Scan for the cell matching the given text and deliver its (X, Y) coordinate at center. 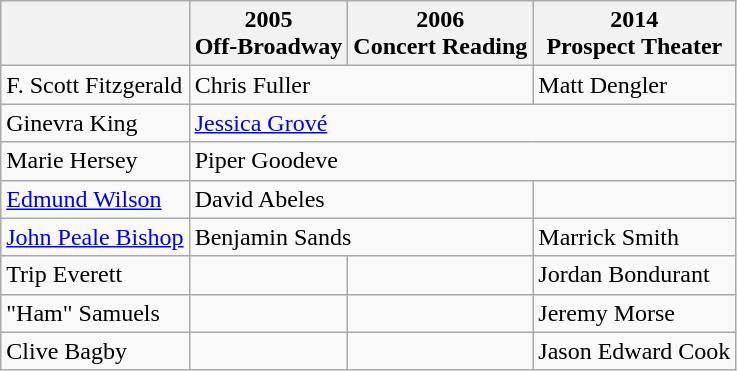
2006Concert Reading (440, 34)
Jessica Grové (462, 123)
2014Prospect Theater (634, 34)
Marie Hersey (95, 161)
Matt Dengler (634, 85)
Ginevra King (95, 123)
Clive Bagby (95, 351)
F. Scott Fitzgerald (95, 85)
Chris Fuller (361, 85)
Edmund Wilson (95, 199)
"Ham" Samuels (95, 313)
Jeremy Morse (634, 313)
Benjamin Sands (361, 237)
Trip Everett (95, 275)
Jordan Bondurant (634, 275)
Marrick Smith (634, 237)
Piper Goodeve (462, 161)
David Abeles (361, 199)
John Peale Bishop (95, 237)
2005Off-Broadway (268, 34)
Jason Edward Cook (634, 351)
